Scan for the cell matching the given text and deliver its (X, Y) coordinate at center. 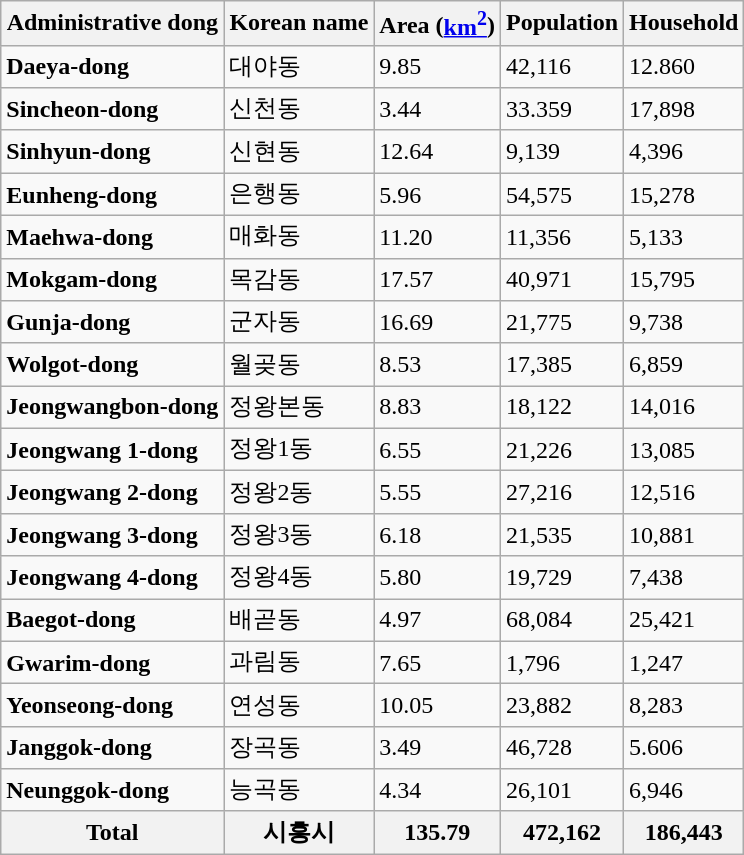
15,795 (684, 280)
Neunggok-dong (112, 790)
신현동 (299, 152)
11.20 (438, 238)
1,247 (684, 662)
26,101 (562, 790)
신천동 (299, 110)
Baegot-dong (112, 620)
Mokgam-dong (112, 280)
Gunja-dong (112, 322)
목감동 (299, 280)
Jeongwang 4-dong (112, 578)
군자동 (299, 322)
6,859 (684, 364)
9,738 (684, 322)
연성동 (299, 706)
25,421 (684, 620)
Administrative dong (112, 24)
은행동 (299, 194)
장곡동 (299, 748)
매화동 (299, 238)
68,084 (562, 620)
7.65 (438, 662)
17,898 (684, 110)
5,133 (684, 238)
Sinhyun-dong (112, 152)
23,882 (562, 706)
9,139 (562, 152)
1,796 (562, 662)
3.49 (438, 748)
33.359 (562, 110)
12.860 (684, 66)
11,356 (562, 238)
4,396 (684, 152)
6.18 (438, 534)
42,116 (562, 66)
21,775 (562, 322)
6,946 (684, 790)
27,216 (562, 492)
186,443 (684, 832)
5.55 (438, 492)
Wolgot-dong (112, 364)
월곶동 (299, 364)
40,971 (562, 280)
16.69 (438, 322)
Area (km2) (438, 24)
정왕4동 (299, 578)
능곡동 (299, 790)
Yeonseong-dong (112, 706)
15,278 (684, 194)
4.34 (438, 790)
Total (112, 832)
5.80 (438, 578)
Jeongwang 1-dong (112, 450)
Daeya-dong (112, 66)
과림동 (299, 662)
10,881 (684, 534)
6.55 (438, 450)
17.57 (438, 280)
7,438 (684, 578)
Jeongwang 2-dong (112, 492)
Household (684, 24)
21,535 (562, 534)
Janggok-dong (112, 748)
배곧동 (299, 620)
Jeongwang 3-dong (112, 534)
10.05 (438, 706)
9.85 (438, 66)
12.64 (438, 152)
13,085 (684, 450)
정왕본동 (299, 408)
54,575 (562, 194)
정왕1동 (299, 450)
46,728 (562, 748)
17,385 (562, 364)
3.44 (438, 110)
18,122 (562, 408)
정왕3동 (299, 534)
Korean name (299, 24)
시흥시 (299, 832)
Maehwa-dong (112, 238)
5.606 (684, 748)
8.53 (438, 364)
Gwarim-dong (112, 662)
135.79 (438, 832)
정왕2동 (299, 492)
8.83 (438, 408)
4.97 (438, 620)
5.96 (438, 194)
12,516 (684, 492)
8,283 (684, 706)
14,016 (684, 408)
대야동 (299, 66)
19,729 (562, 578)
21,226 (562, 450)
Eunheng-dong (112, 194)
472,162 (562, 832)
Population (562, 24)
Jeongwangbon-dong (112, 408)
Sincheon-dong (112, 110)
